Extract the (X, Y) coordinate from the center of the cell holding the provided text.  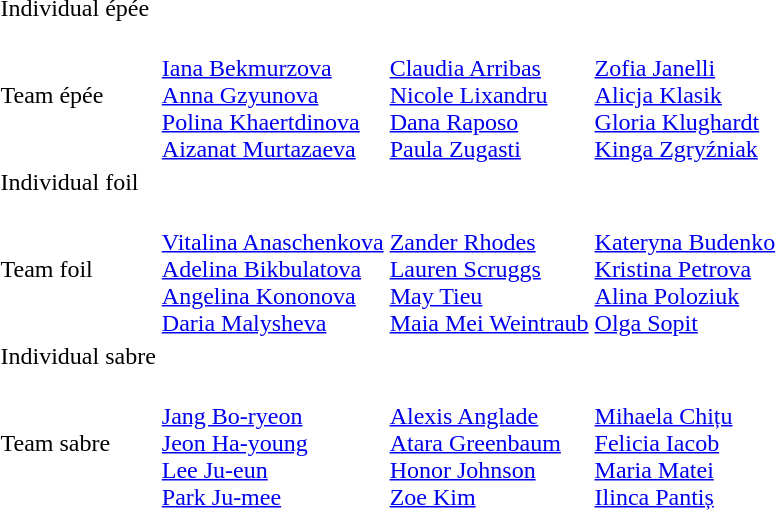
Claudia ArribasNicole LixandruDana RaposoPaula Zugasti (489, 95)
Iana BekmurzovaAnna GzyunovaPolina KhaertdinovaAizanat Murtazaeva (272, 95)
Zander RhodesLauren ScruggsMay TieuMaia Mei Weintraub (489, 269)
Vitalina AnaschenkovaAdelina BikbulatovaAngelina KononovaDaria Malysheva (272, 269)
